Provide the (X, Y) coordinate of the cell's center where the given text is located.  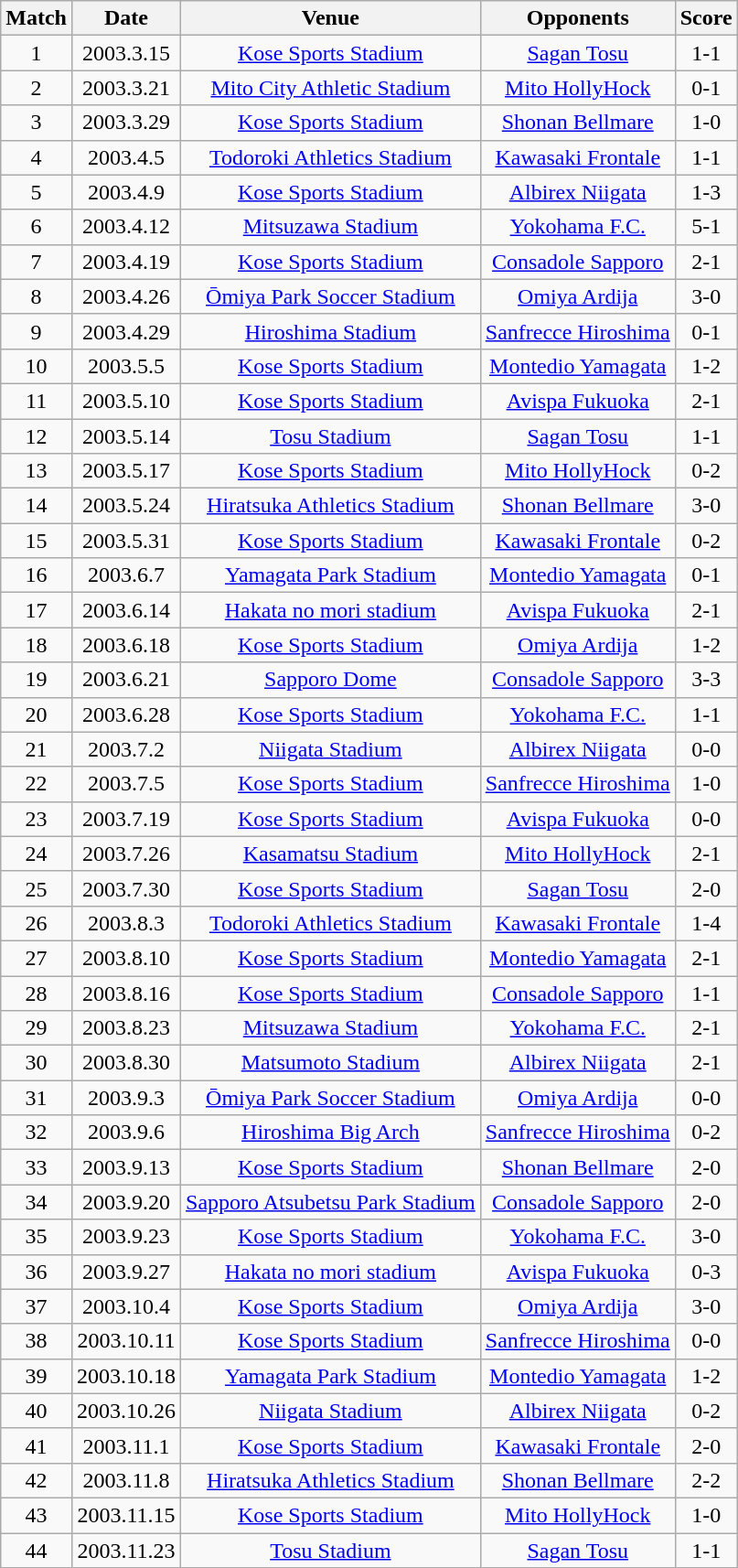
28 (37, 993)
1-4 (706, 923)
2003.7.26 (126, 854)
4 (37, 157)
5-1 (706, 227)
3-3 (706, 680)
2003.3.29 (126, 123)
43 (37, 1515)
2003.9.3 (126, 1098)
2003.5.5 (126, 366)
2003.6.18 (126, 645)
2003.5.17 (126, 471)
2003.8.30 (126, 1063)
19 (37, 680)
8 (37, 296)
5 (37, 192)
2003.5.10 (126, 401)
39 (37, 1376)
12 (37, 436)
2003.9.20 (126, 1202)
2003.10.4 (126, 1306)
21 (37, 749)
2003.7.30 (126, 888)
2 (37, 88)
2003.11.8 (126, 1480)
2003.9.13 (126, 1167)
17 (37, 610)
13 (37, 471)
2003.3.21 (126, 88)
2003.9.23 (126, 1237)
36 (37, 1272)
26 (37, 923)
Hiroshima Big Arch (331, 1133)
9 (37, 331)
2003.8.16 (126, 993)
1 (37, 53)
2003.10.26 (126, 1411)
38 (37, 1341)
Matsumoto Stadium (331, 1063)
Sapporo Dome (331, 680)
40 (37, 1411)
Kasamatsu Stadium (331, 854)
15 (37, 541)
23 (37, 819)
Score (706, 18)
2003.5.24 (126, 506)
2003.6.14 (126, 610)
2003.4.5 (126, 157)
2003.5.14 (126, 436)
11 (37, 401)
2003.4.29 (126, 331)
32 (37, 1133)
2003.4.12 (126, 227)
20 (37, 714)
2003.11.23 (126, 1551)
27 (37, 958)
2003.4.9 (126, 192)
30 (37, 1063)
14 (37, 506)
2003.9.6 (126, 1133)
34 (37, 1202)
35 (37, 1237)
2003.4.26 (126, 296)
18 (37, 645)
22 (37, 784)
16 (37, 575)
24 (37, 854)
7 (37, 262)
2003.11.15 (126, 1515)
44 (37, 1551)
2003.7.19 (126, 819)
2003.7.5 (126, 784)
Hiroshima Stadium (331, 331)
25 (37, 888)
3 (37, 123)
37 (37, 1306)
2003.3.15 (126, 53)
Match (37, 18)
2003.4.19 (126, 262)
10 (37, 366)
41 (37, 1445)
1-3 (706, 192)
2003.8.23 (126, 1028)
2003.8.10 (126, 958)
Mito City Athletic Stadium (331, 88)
2003.7.2 (126, 749)
Venue (331, 18)
2003.9.27 (126, 1272)
2003.10.18 (126, 1376)
6 (37, 227)
0-3 (706, 1272)
2-2 (706, 1480)
2003.5.31 (126, 541)
2003.6.28 (126, 714)
42 (37, 1480)
29 (37, 1028)
2003.11.1 (126, 1445)
31 (37, 1098)
2003.10.11 (126, 1341)
Opponents (578, 18)
33 (37, 1167)
Date (126, 18)
2003.8.3 (126, 923)
2003.6.7 (126, 575)
2003.6.21 (126, 680)
Sapporo Atsubetsu Park Stadium (331, 1202)
